From the cell containing the given text, extract its center point as (X, Y) coordinate. 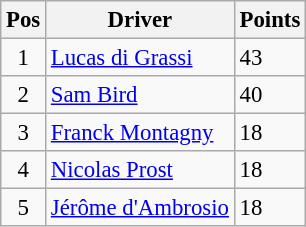
Points (270, 20)
3 (24, 133)
43 (270, 58)
Lucas di Grassi (140, 58)
Franck Montagny (140, 133)
Pos (24, 20)
2 (24, 95)
40 (270, 95)
1 (24, 58)
4 (24, 170)
Sam Bird (140, 95)
Nicolas Prost (140, 170)
5 (24, 208)
Jérôme d'Ambrosio (140, 208)
Driver (140, 20)
